Output the (x, y) coordinate of the center of the cell containing the given text.  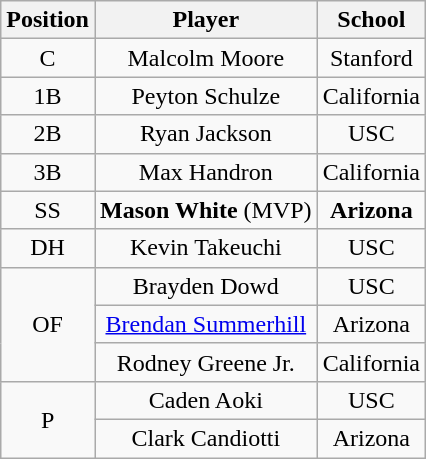
Ryan Jackson (206, 134)
Max Handron (206, 172)
Clark Candiotti (206, 438)
DH (48, 248)
Malcolm Moore (206, 58)
School (371, 20)
Player (206, 20)
OF (48, 324)
C (48, 58)
2B (48, 134)
Position (48, 20)
SS (48, 210)
Peyton Schulze (206, 96)
Brayden Dowd (206, 286)
Stanford (371, 58)
P (48, 419)
3B (48, 172)
1B (48, 96)
Brendan Summerhill (206, 324)
Caden Aoki (206, 400)
Kevin Takeuchi (206, 248)
Mason White (MVP) (206, 210)
Rodney Greene Jr. (206, 362)
